From the cell containing the given text, extract its center point as [X, Y] coordinate. 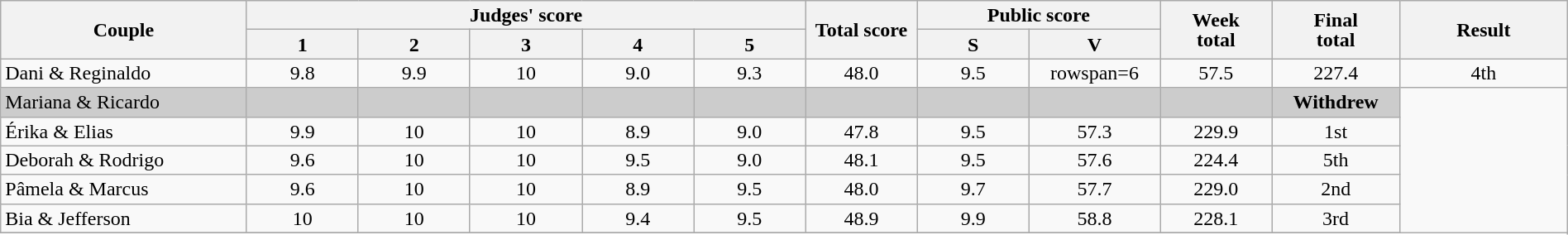
Weektotal [1216, 30]
47.8 [862, 131]
rowspan=6 [1094, 73]
V [1094, 45]
Mariana & Ricardo [124, 103]
3 [526, 45]
57.5 [1216, 73]
224.4 [1216, 161]
9.8 [303, 73]
1 [303, 45]
Érika & Elias [124, 131]
5th [1336, 161]
57.6 [1094, 161]
9.7 [973, 189]
Withdrew [1336, 103]
Judges' score [526, 15]
57.7 [1094, 189]
48.1 [862, 161]
Deborah & Rodrigo [124, 161]
Dani & Reginaldo [124, 73]
S [973, 45]
229.9 [1216, 131]
4th [1484, 73]
228.1 [1216, 218]
57.3 [1094, 131]
2 [414, 45]
Couple [124, 30]
Result [1484, 30]
Pâmela & Marcus [124, 189]
48.9 [862, 218]
9.4 [638, 218]
5 [749, 45]
Bia & Jefferson [124, 218]
4 [638, 45]
Total score [862, 30]
227.4 [1336, 73]
Finaltotal [1336, 30]
229.0 [1216, 189]
3rd [1336, 218]
1st [1336, 131]
Public score [1039, 15]
9.3 [749, 73]
58.8 [1094, 218]
2nd [1336, 189]
